Return the [X, Y] coordinate for the center point of the cell that contains the specified text.  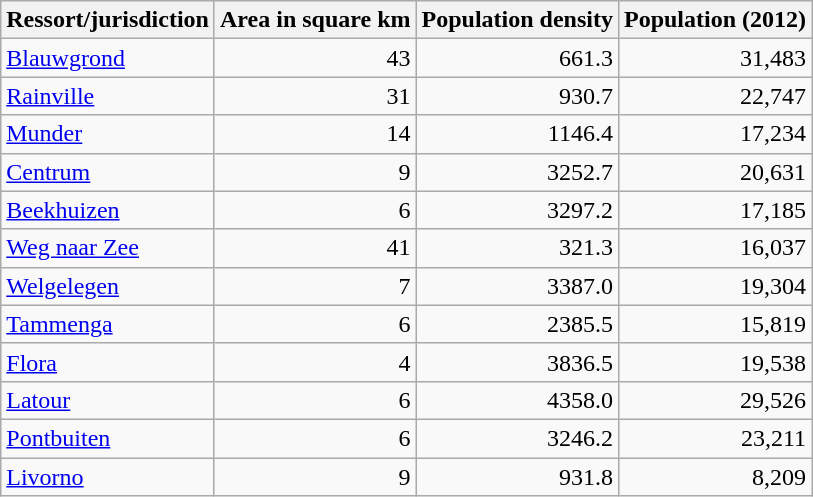
321.3 [517, 248]
23,211 [714, 438]
Population (2012) [714, 20]
7 [315, 286]
Livorno [108, 477]
19,304 [714, 286]
Weg naar Zee [108, 248]
Munder [108, 134]
1146.4 [517, 134]
31,483 [714, 58]
16,037 [714, 248]
3297.2 [517, 210]
20,631 [714, 172]
3252.7 [517, 172]
Blauwgrond [108, 58]
Welgelegen [108, 286]
930.7 [517, 96]
Latour [108, 400]
17,234 [714, 134]
8,209 [714, 477]
29,526 [714, 400]
31 [315, 96]
19,538 [714, 362]
Pontbuiten [108, 438]
3387.0 [517, 286]
14 [315, 134]
3246.2 [517, 438]
4 [315, 362]
43 [315, 58]
661.3 [517, 58]
22,747 [714, 96]
Tammenga [108, 324]
Beekhuizen [108, 210]
15,819 [714, 324]
931.8 [517, 477]
4358.0 [517, 400]
3836.5 [517, 362]
Rainville [108, 96]
41 [315, 248]
Centrum [108, 172]
Ressort/jurisdiction [108, 20]
2385.5 [517, 324]
Flora [108, 362]
Population density [517, 20]
17,185 [714, 210]
Area in square km [315, 20]
